Pinpoint the cell where the given text exists, returning its [x, y] midpoint coordinate. 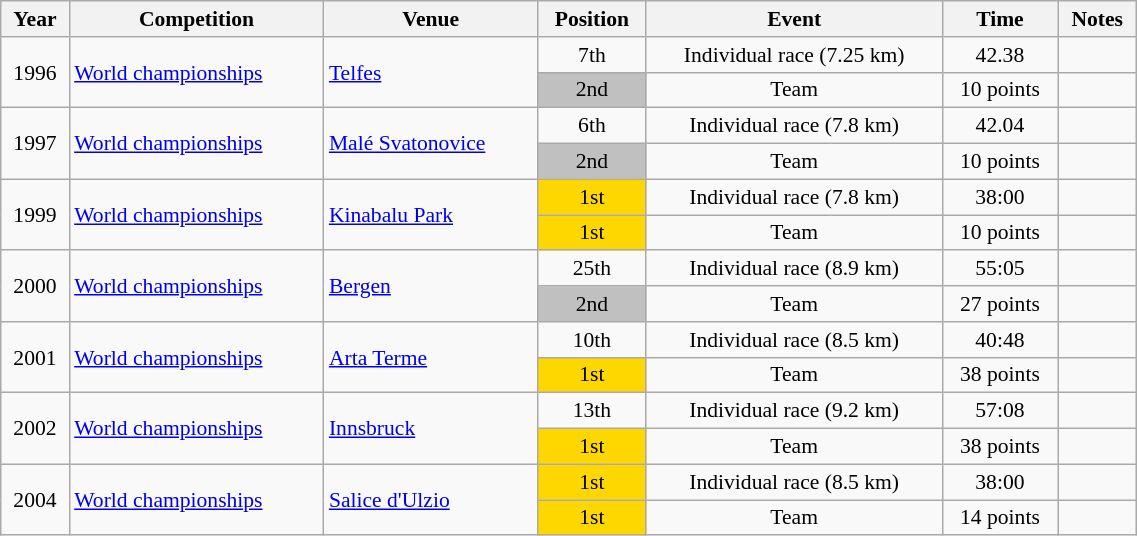
Event [794, 19]
Venue [431, 19]
Telfes [431, 72]
2002 [35, 428]
42.38 [1000, 55]
1996 [35, 72]
55:05 [1000, 269]
Competition [196, 19]
27 points [1000, 304]
Bergen [431, 286]
2000 [35, 286]
Time [1000, 19]
40:48 [1000, 340]
7th [592, 55]
Innsbruck [431, 428]
Position [592, 19]
13th [592, 411]
14 points [1000, 518]
Malé Svatonovice [431, 144]
Individual race (7.25 km) [794, 55]
1997 [35, 144]
Year [35, 19]
10th [592, 340]
Kinabalu Park [431, 214]
2001 [35, 358]
Individual race (8.9 km) [794, 269]
1999 [35, 214]
2004 [35, 500]
57:08 [1000, 411]
Arta Terme [431, 358]
42.04 [1000, 126]
Individual race (9.2 km) [794, 411]
25th [592, 269]
Notes [1098, 19]
Salice d'Ulzio [431, 500]
6th [592, 126]
